Return [X, Y] of the center of cell containing provided text 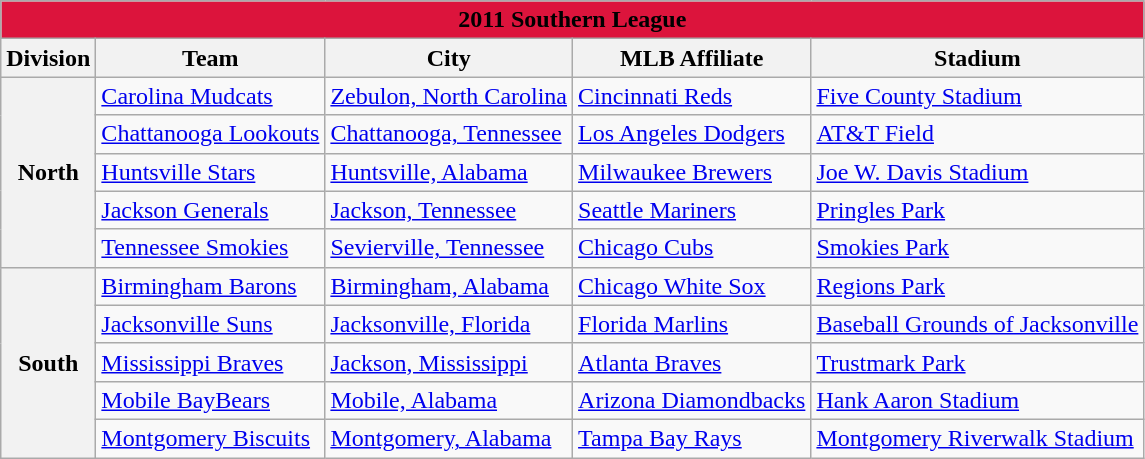
Chicago White Sox [692, 286]
Chattanooga Lookouts [210, 134]
Montgomery, Alabama [449, 438]
AT&T Field [978, 134]
Jacksonville Suns [210, 324]
Huntsville Stars [210, 172]
Tampa Bay Rays [692, 438]
Huntsville, Alabama [449, 172]
South [48, 362]
Zebulon, North Carolina [449, 96]
Joe W. Davis Stadium [978, 172]
Cincinnati Reds [692, 96]
Atlanta Braves [692, 362]
Regions Park [978, 286]
Jackson, Tennessee [449, 210]
Montgomery Riverwalk Stadium [978, 438]
Mobile, Alabama [449, 400]
Tennessee Smokies [210, 248]
Carolina Mudcats [210, 96]
Smokies Park [978, 248]
Hank Aaron Stadium [978, 400]
Baseball Grounds of Jacksonville [978, 324]
Milwaukee Brewers [692, 172]
Birmingham Barons [210, 286]
Florida Marlins [692, 324]
Birmingham, Alabama [449, 286]
Los Angeles Dodgers [692, 134]
Chicago Cubs [692, 248]
Chattanooga, Tennessee [449, 134]
Stadium [978, 58]
North [48, 172]
MLB Affiliate [692, 58]
Five County Stadium [978, 96]
Trustmark Park [978, 362]
City [449, 58]
Seattle Mariners [692, 210]
Mobile BayBears [210, 400]
Arizona Diamondbacks [692, 400]
Jackson Generals [210, 210]
Jackson, Mississippi [449, 362]
Jacksonville, Florida [449, 324]
2011 Southern League [572, 20]
Team [210, 58]
Montgomery Biscuits [210, 438]
Pringles Park [978, 210]
Sevierville, Tennessee [449, 248]
Mississippi Braves [210, 362]
Division [48, 58]
